Return the [X, Y] coordinate for the center point of the cell that contains the specified text.  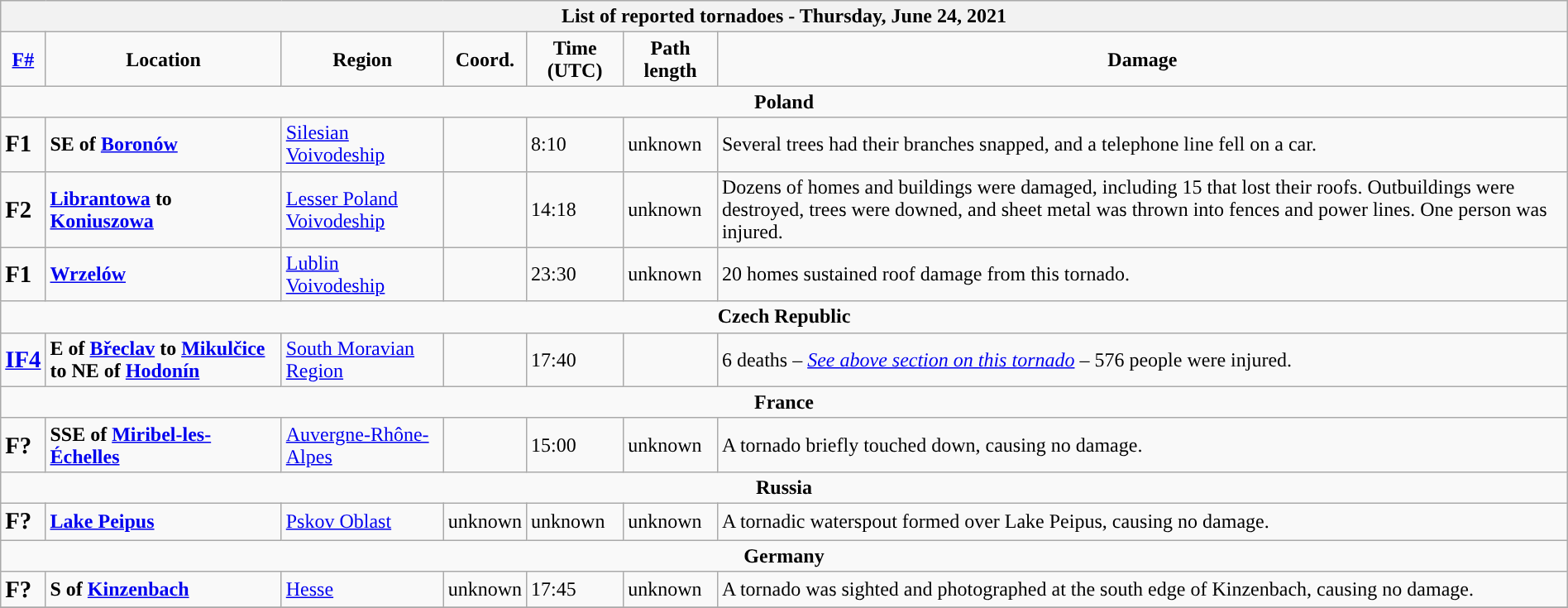
A tornadic waterspout formed over Lake Peipus, causing no damage. [1142, 521]
Silesian Voivodeship [362, 144]
Time (UTC) [576, 60]
17:40 [576, 359]
IF4 [23, 359]
Librantowa to Koniuszowa [164, 209]
8:10 [576, 144]
A tornado was sighted and photographed at the south edge of Kinzenbach, causing no damage. [1142, 590]
SSE of Miribel-les-Échelles [164, 445]
Several trees had their branches snapped, and a telephone line fell on a car. [1142, 144]
Germany [784, 555]
20 homes sustained roof damage from this tornado. [1142, 275]
France [784, 402]
South Moravian Region [362, 359]
Auvergne-Rhône-Alpes [362, 445]
SE of Boronów [164, 144]
23:30 [576, 275]
List of reported tornadoes - Thursday, June 24, 2021 [784, 17]
Pskov Oblast [362, 521]
E of Břeclav to Mikulčice to NE of Hodonín [164, 359]
Hesse [362, 590]
Lake Peipus [164, 521]
Location [164, 60]
14:18 [576, 209]
Czech Republic [784, 317]
6 deaths – See above section on this tornado – 576 people were injured. [1142, 359]
S of Kinzenbach [164, 590]
Coord. [485, 60]
F# [23, 60]
Lesser Poland Voivodeship [362, 209]
Region [362, 60]
Russia [784, 487]
Damage [1142, 60]
17:45 [576, 590]
Lublin Voivodeship [362, 275]
A tornado briefly touched down, causing no damage. [1142, 445]
F2 [23, 209]
Poland [784, 102]
Wrzelów [164, 275]
15:00 [576, 445]
Path length [671, 60]
